Determine the [X, Y] coordinate at the center of the cell enclosing the given text.  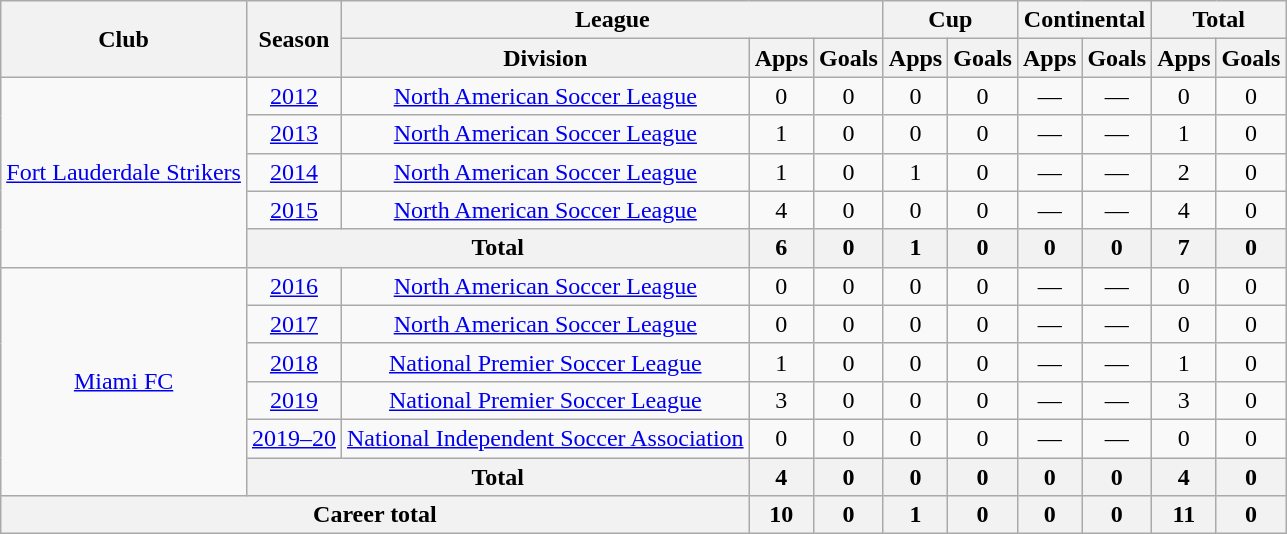
Miami FC [124, 381]
Cup [950, 20]
League [612, 20]
National Independent Soccer Association [545, 438]
2016 [294, 286]
2019 [294, 400]
2015 [294, 210]
2018 [294, 362]
2 [1184, 172]
Career total [375, 515]
2019–20 [294, 438]
Fort Lauderdale Strikers [124, 172]
10 [781, 515]
6 [781, 248]
11 [1184, 515]
Continental [1084, 20]
Division [545, 58]
Club [124, 39]
2017 [294, 324]
Season [294, 39]
7 [1184, 248]
2013 [294, 134]
2014 [294, 172]
2012 [294, 96]
